Provide the [X, Y] coordinate of the cell's center where the given text is located.  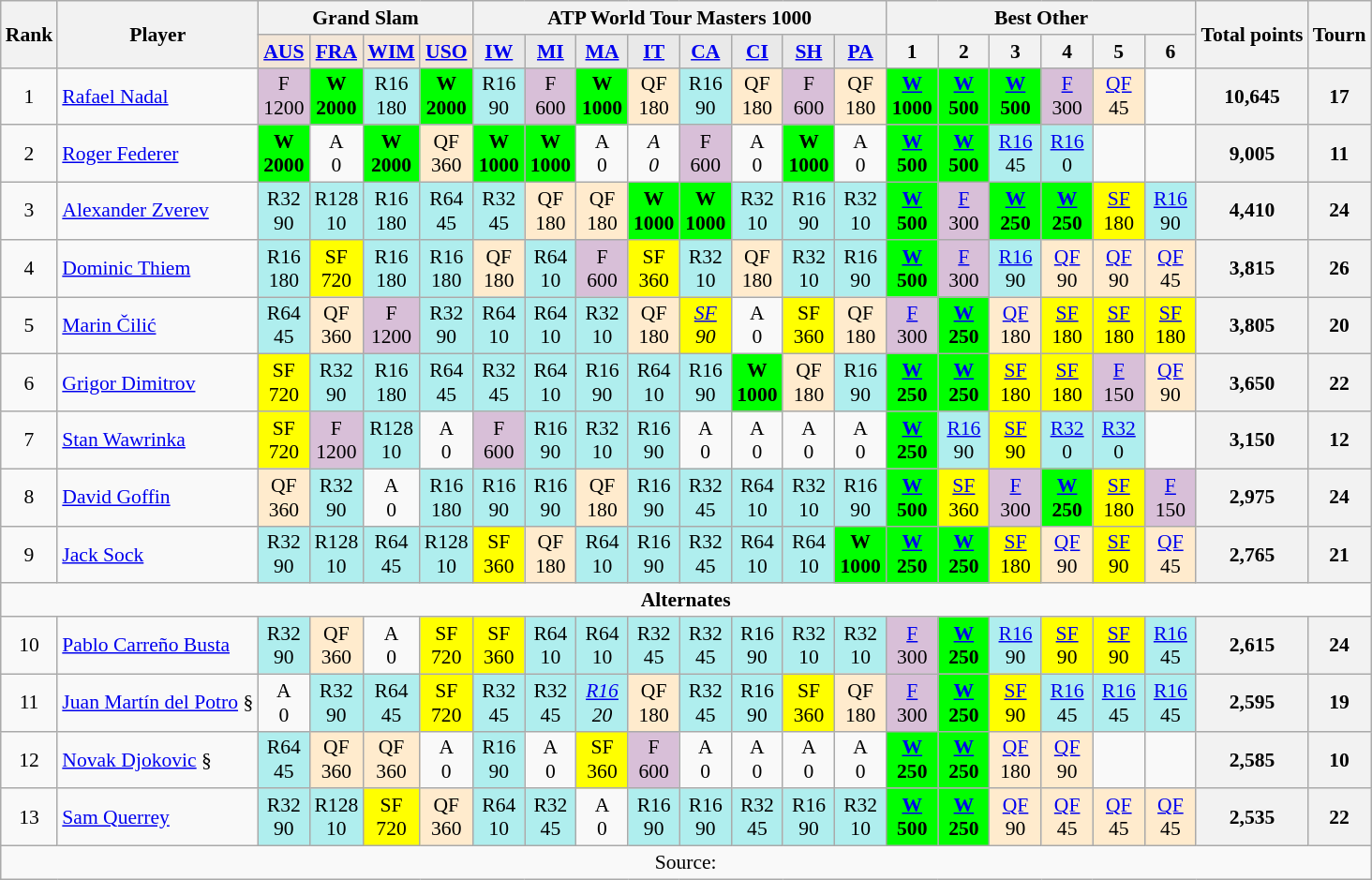
Alexander Zverev [157, 212]
13 [30, 817]
CI [757, 52]
Best Other [1042, 18]
2,975 [1252, 497]
WIM [391, 52]
FRA [336, 52]
IW [499, 52]
PA [860, 52]
R1620 [602, 703]
Dominic Thiem [157, 268]
AUS [283, 52]
Grand Slam [365, 18]
20 [1340, 326]
Novak Djokovic § [157, 759]
3,815 [1252, 268]
17 [1340, 96]
Tourn [1340, 34]
CA [705, 52]
3,150 [1252, 440]
Roger Federer [157, 154]
Rank [30, 34]
2,615 [1252, 645]
Total points [1252, 34]
2,765 [1252, 555]
SH [808, 52]
Pablo Carreño Busta [157, 645]
21 [1340, 555]
7 [30, 440]
Stan Wawrinka [157, 440]
MA [602, 52]
10,645 [1252, 96]
3,650 [1252, 382]
9,005 [1252, 154]
2,535 [1252, 817]
IT [654, 52]
Grigor Dimitrov [157, 382]
9 [30, 555]
Source: [686, 863]
19 [1340, 703]
2,585 [1252, 759]
David Goffin [157, 497]
Juan Martín del Potro § [157, 703]
USO [446, 52]
Alternates [686, 601]
ATP World Tour Masters 1000 [680, 18]
MI [551, 52]
26 [1340, 268]
Player [157, 34]
Marin Čilić [157, 326]
8 [30, 497]
3,805 [1252, 326]
Sam Querrey [157, 817]
Rafael Nadal [157, 96]
2,595 [1252, 703]
R160 [1066, 154]
Jack Sock [157, 555]
4,410 [1252, 212]
